Determine the (x, y) coordinate at the center of the cell enclosing the given text.  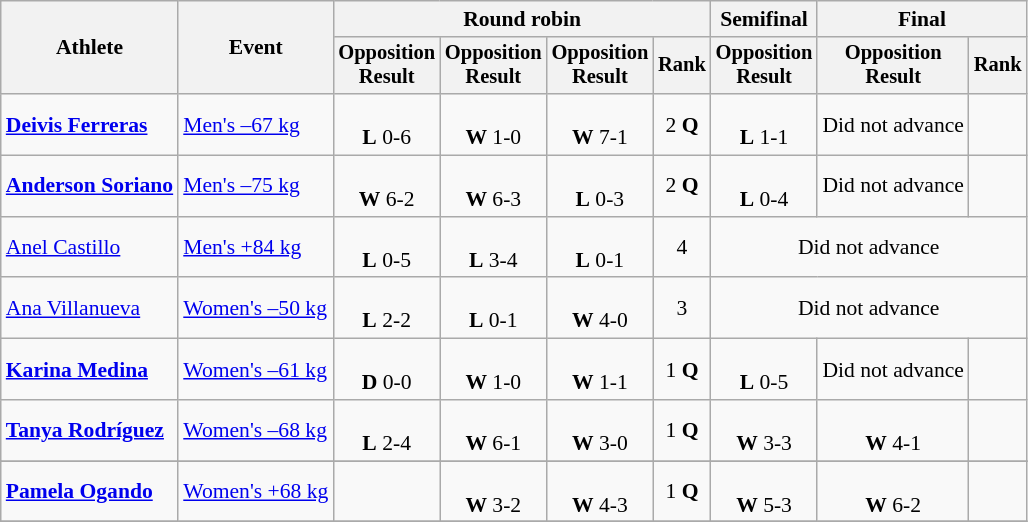
W 4-0 (600, 308)
Pamela Ogando (90, 492)
L 1-1 (764, 124)
Deivis Ferreras (90, 124)
W 1-1 (600, 370)
3 (682, 308)
L 0-6 (386, 124)
Men's –67 kg (256, 124)
Ana Villanueva (90, 308)
4 (682, 248)
Final (922, 19)
W 3-0 (600, 430)
Anel Castillo (90, 248)
Men's +84 kg (256, 248)
L 0-3 (600, 186)
W 6-3 (494, 186)
Women's –68 kg (256, 430)
Round robin (522, 19)
Event (256, 48)
L 0-4 (764, 186)
L 2-2 (386, 308)
Karina Medina (90, 370)
L 2-4 (386, 430)
W 6-1 (494, 430)
W 4-3 (600, 492)
Women's –61 kg (256, 370)
Athlete (90, 48)
W 7-1 (600, 124)
Men's –75 kg (256, 186)
Anderson Soriano (90, 186)
W 4-1 (893, 430)
L 3-4 (494, 248)
Women's –50 kg (256, 308)
Tanya Rodríguez (90, 430)
W 3-3 (764, 430)
D 0-0 (386, 370)
Women's +68 kg (256, 492)
W 3-2 (494, 492)
Semifinal (764, 19)
W 5-3 (764, 492)
